Extract the [X, Y] coordinate from the center of the cell holding the provided text.  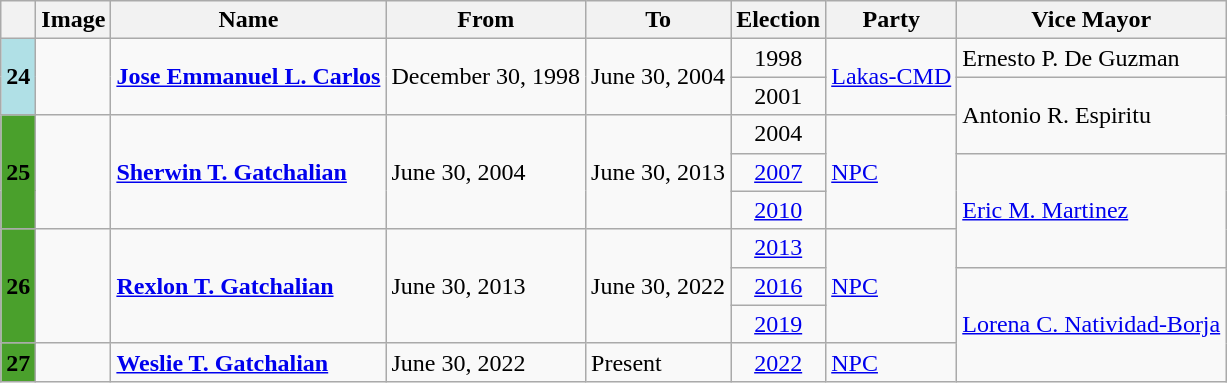
Ernesto P. De Guzman [1092, 58]
Rexlon T. Gatchalian [248, 286]
Vice Mayor [1092, 20]
Lakas-CMD [892, 77]
2001 [778, 96]
2016 [778, 286]
Sherwin T. Gatchalian [248, 172]
2019 [778, 324]
27 [18, 362]
25 [18, 172]
2007 [778, 172]
2013 [778, 248]
December 30, 1998 [486, 77]
1998 [778, 58]
24 [18, 77]
26 [18, 286]
Image [74, 20]
Weslie T. Gatchalian [248, 362]
2004 [778, 134]
Antonio R. Espiritu [1092, 115]
Eric M. Martinez [1092, 210]
Jose Emmanuel L. Carlos [248, 77]
2022 [778, 362]
Election [778, 20]
Name [248, 20]
Party [892, 20]
From [486, 20]
Present [658, 362]
2010 [778, 210]
Lorena C. Natividad-Borja [1092, 324]
To [658, 20]
